Locate the cell with the specified text and output its (X, Y) center coordinate. 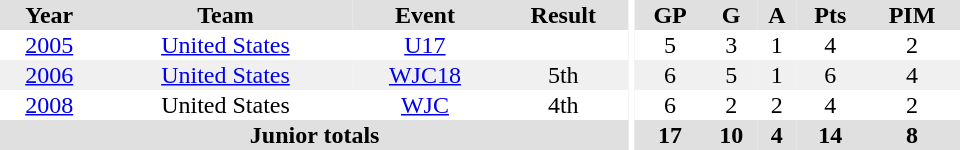
Result (563, 15)
Junior totals (314, 135)
2006 (49, 75)
17 (670, 135)
U17 (426, 45)
10 (731, 135)
2008 (49, 105)
G (731, 15)
2005 (49, 45)
8 (912, 135)
4th (563, 105)
3 (731, 45)
PIM (912, 15)
14 (830, 135)
WJC (426, 105)
5th (563, 75)
A (776, 15)
Pts (830, 15)
GP (670, 15)
Year (49, 15)
Event (426, 15)
Team (225, 15)
WJC18 (426, 75)
